Return the (x, y) coordinate for the center point of the cell that contains the specified text.  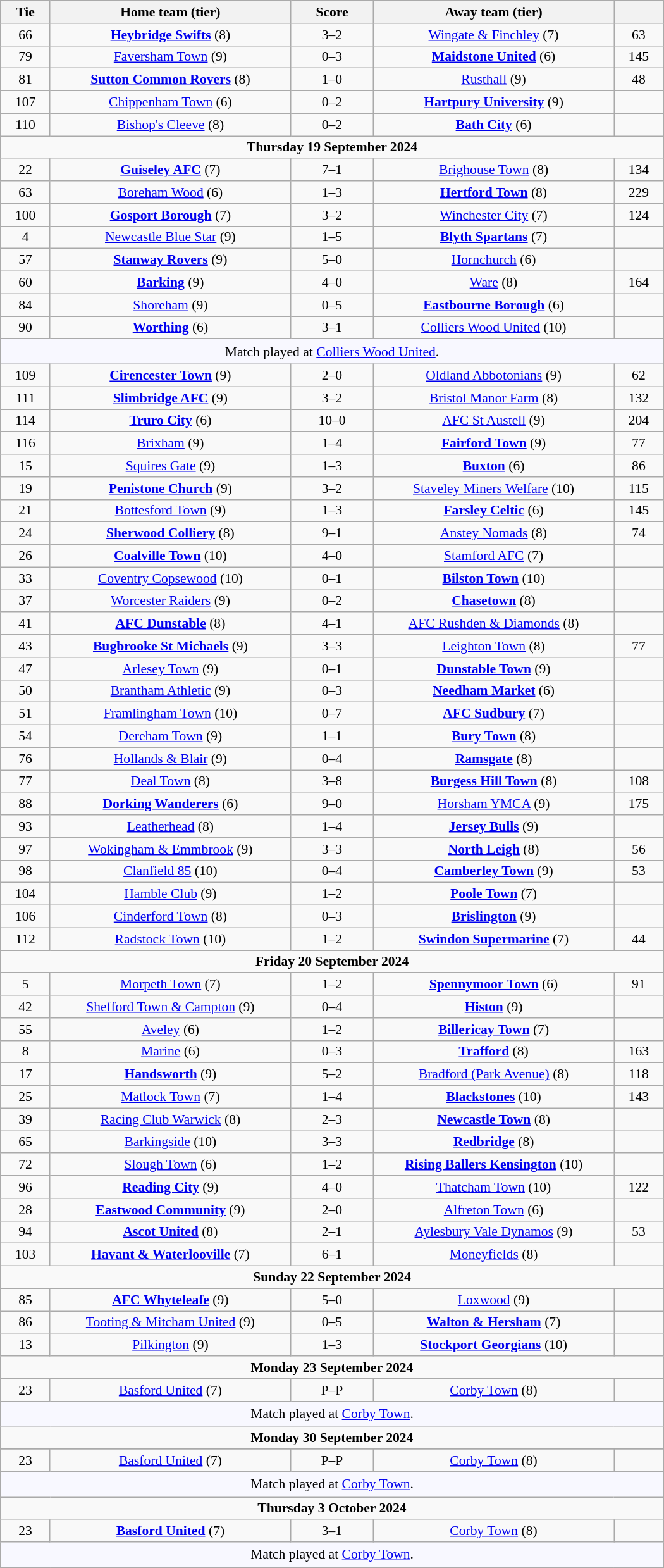
Billericay Town (7) (494, 1030)
Blyth Spartans (7) (494, 237)
Trafford (8) (494, 1052)
111 (25, 398)
25 (25, 1097)
4 (25, 237)
81 (25, 80)
9–1 (331, 533)
4–1 (331, 624)
Tooting & Mitcham United (9) (170, 1322)
Bishop's Cleeve (8) (170, 125)
AFC Rushden & Diamonds (8) (494, 624)
43 (25, 646)
72 (25, 1165)
Chasetown (8) (494, 601)
Buxton (6) (494, 466)
Hollands & Blair (9) (170, 759)
98 (25, 871)
100 (25, 215)
50 (25, 691)
Racing Club Warwick (8) (170, 1119)
Wokingham & Emmbrook (9) (170, 849)
Colliers Wood United (10) (494, 328)
Shefford Town & Campton (9) (170, 1007)
74 (639, 533)
Bilston Town (10) (494, 578)
AFC St Austell (9) (494, 421)
84 (25, 305)
Redbridge (8) (494, 1142)
103 (25, 1255)
17 (25, 1074)
AFC Whyteleafe (9) (170, 1300)
Alfreton Town (6) (494, 1210)
110 (25, 125)
Dunstable Town (9) (494, 669)
26 (25, 556)
Truro City (6) (170, 421)
Framlingham Town (10) (170, 714)
0–7 (331, 714)
Camberley Town (9) (494, 871)
204 (639, 421)
118 (639, 1074)
Cirencester Town (9) (170, 376)
Stanway Rovers (9) (170, 260)
Maidstone United (6) (494, 57)
Moneyfields (8) (494, 1255)
79 (25, 57)
Hamble Club (9) (170, 894)
Worcester Raiders (9) (170, 601)
3–8 (331, 781)
90 (25, 328)
Blackstones (10) (494, 1097)
Thursday 19 September 2024 (332, 147)
Stockport Georgians (10) (494, 1345)
Poole Town (7) (494, 894)
Dereham Town (9) (170, 737)
Aylesbury Vale Dynamos (9) (494, 1232)
Friday 20 September 2024 (332, 962)
65 (25, 1142)
Marine (6) (170, 1052)
AFC Sudbury (7) (494, 714)
163 (639, 1052)
Swindon Supermarine (7) (494, 939)
21 (25, 511)
229 (639, 192)
Rising Ballers Kensington (10) (494, 1165)
Fairford Town (9) (494, 444)
Coventry Copsewood (10) (170, 578)
North Leigh (8) (494, 849)
Bury Town (8) (494, 737)
Cinderford Town (8) (170, 917)
88 (25, 804)
Loxwood (9) (494, 1300)
7–1 (331, 170)
55 (25, 1030)
107 (25, 103)
Heybridge Swifts (8) (170, 35)
Hartpury University (9) (494, 103)
42 (25, 1007)
Boreham Wood (6) (170, 192)
Brighouse Town (8) (494, 170)
Match played at Colliers Wood United. (332, 352)
93 (25, 826)
Squires Gate (9) (170, 466)
28 (25, 1210)
2–3 (331, 1119)
Worthing (6) (170, 328)
Farsley Celtic (6) (494, 511)
Oldland Abbotonians (9) (494, 376)
Hornchurch (6) (494, 260)
62 (639, 376)
Matlock Town (7) (170, 1097)
5 (25, 985)
Histon (9) (494, 1007)
Jersey Bulls (9) (494, 826)
Radstock Town (10) (170, 939)
Arlesey Town (9) (170, 669)
116 (25, 444)
1–0 (331, 80)
Shoreham (9) (170, 305)
Clanfield 85 (10) (170, 871)
112 (25, 939)
Coalville Town (10) (170, 556)
6–1 (331, 1255)
134 (639, 170)
Brixham (9) (170, 444)
109 (25, 376)
24 (25, 533)
Eastwood Community (9) (170, 1210)
Home team (tier) (170, 12)
15 (25, 466)
Slough Town (6) (170, 1165)
97 (25, 849)
5–2 (331, 1074)
Walton & Hersham (7) (494, 1322)
Sutton Common Rovers (8) (170, 80)
48 (639, 80)
Faversham Town (9) (170, 57)
114 (25, 421)
Burgess Hill Town (8) (494, 781)
Chippenham Town (6) (170, 103)
122 (639, 1187)
Guiseley AFC (7) (170, 170)
39 (25, 1119)
Rusthall (9) (494, 80)
Handsworth (9) (170, 1074)
Brantham Athletic (9) (170, 691)
Barkingside (10) (170, 1142)
Tie (25, 12)
91 (639, 985)
Eastbourne Borough (6) (494, 305)
22 (25, 170)
Reading City (9) (170, 1187)
106 (25, 917)
Needham Market (6) (494, 691)
Dorking Wanderers (6) (170, 804)
104 (25, 894)
Monday 23 September 2024 (332, 1367)
Staveley Miners Welfare (10) (494, 488)
Bath City (6) (494, 125)
94 (25, 1232)
Ramsgate (8) (494, 759)
Anstey Nomads (8) (494, 533)
Penistone Church (9) (170, 488)
9–0 (331, 804)
1–5 (331, 237)
51 (25, 714)
Bradford (Park Avenue) (8) (494, 1074)
Deal Town (8) (170, 781)
Leighton Town (8) (494, 646)
164 (639, 283)
Ware (8) (494, 283)
96 (25, 1187)
66 (25, 35)
10–0 (331, 421)
Monday 30 September 2024 (332, 1438)
44 (639, 939)
37 (25, 601)
Wingate & Finchley (7) (494, 35)
Hertford Town (8) (494, 192)
Horsham YMCA (9) (494, 804)
Barking (9) (170, 283)
Gosport Borough (7) (170, 215)
13 (25, 1345)
Bottesford Town (9) (170, 511)
47 (25, 669)
60 (25, 283)
Morpeth Town (7) (170, 985)
Stamford AFC (7) (494, 556)
132 (639, 398)
85 (25, 1300)
19 (25, 488)
54 (25, 737)
57 (25, 260)
Slimbridge AFC (9) (170, 398)
Ascot United (8) (170, 1232)
Score (331, 12)
Winchester City (7) (494, 215)
Newcastle Blue Star (9) (170, 237)
108 (639, 781)
AFC Dunstable (8) (170, 624)
Thatcham Town (10) (494, 1187)
56 (639, 849)
115 (639, 488)
124 (639, 215)
Thursday 3 October 2024 (332, 1509)
Havant & Waterlooville (7) (170, 1255)
76 (25, 759)
143 (639, 1097)
Pilkington (9) (170, 1345)
Newcastle Town (8) (494, 1119)
Leatherhead (8) (170, 826)
2–1 (331, 1232)
175 (639, 804)
33 (25, 578)
Away team (tier) (494, 12)
Bugbrooke St Michaels (9) (170, 646)
Aveley (6) (170, 1030)
8 (25, 1052)
41 (25, 624)
Brislington (9) (494, 917)
Sherwood Colliery (8) (170, 533)
1–1 (331, 737)
Sunday 22 September 2024 (332, 1278)
Spennymoor Town (6) (494, 985)
Bristol Manor Farm (8) (494, 398)
